From the cell containing the given text, extract its center point as [X, Y] coordinate. 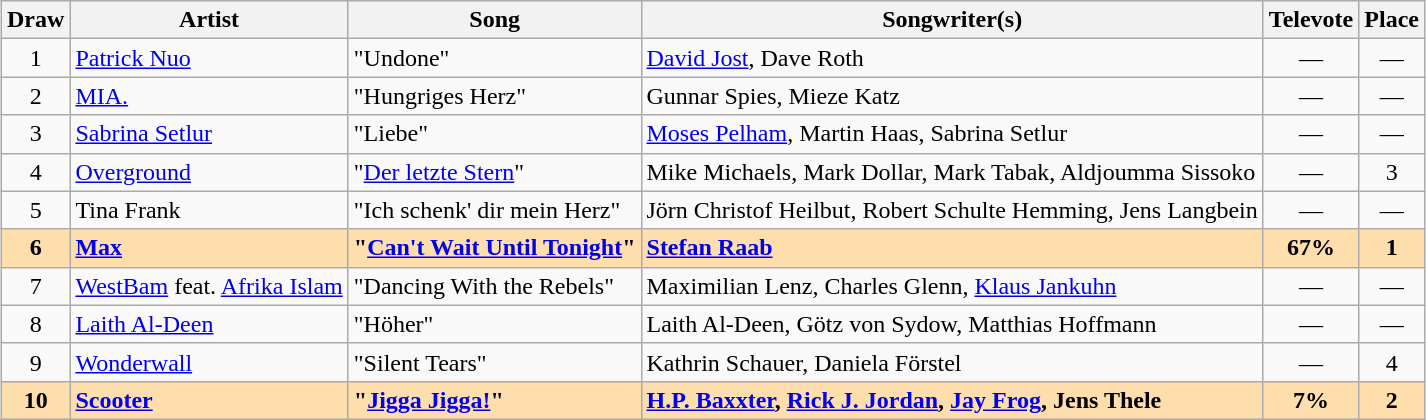
"Liebe" [494, 134]
"Can't Wait Until Tonight" [494, 248]
Televote [1310, 20]
"Silent Tears" [494, 362]
67% [1310, 248]
Sabrina Setlur [209, 134]
Place [1392, 20]
5 [36, 210]
"Der letzte Stern" [494, 172]
Mike Michaels, Mark Dollar, Mark Tabak, Aldjoumma Sissoko [952, 172]
"Ich schenk' dir mein Herz" [494, 210]
David Jost, Dave Roth [952, 58]
"Jigga Jigga!" [494, 400]
Laith Al-Deen [209, 324]
7 [36, 286]
Gunnar Spies, Mieze Katz [952, 96]
Stefan Raab [952, 248]
"Undone" [494, 58]
"Dancing With the Rebels" [494, 286]
Artist [209, 20]
9 [36, 362]
Scooter [209, 400]
Songwriter(s) [952, 20]
Kathrin Schauer, Daniela Förstel [952, 362]
Overground [209, 172]
WestBam feat. Afrika Islam [209, 286]
Tina Frank [209, 210]
Draw [36, 20]
Wonderwall [209, 362]
7% [1310, 400]
8 [36, 324]
"Hungriges Herz" [494, 96]
6 [36, 248]
10 [36, 400]
Jörn Christof Heilbut, Robert Schulte Hemming, Jens Langbein [952, 210]
Moses Pelham, Martin Haas, Sabrina Setlur [952, 134]
Max [209, 248]
Maximilian Lenz, Charles Glenn, Klaus Jankuhn [952, 286]
Patrick Nuo [209, 58]
Laith Al-Deen, Götz von Sydow, Matthias Hoffmann [952, 324]
"Höher" [494, 324]
H.P. Baxxter, Rick J. Jordan, Jay Frog, Jens Thele [952, 400]
MIA. [209, 96]
Song [494, 20]
